Identify which cell holds the provided text, then report its (x, y) central coordinate. 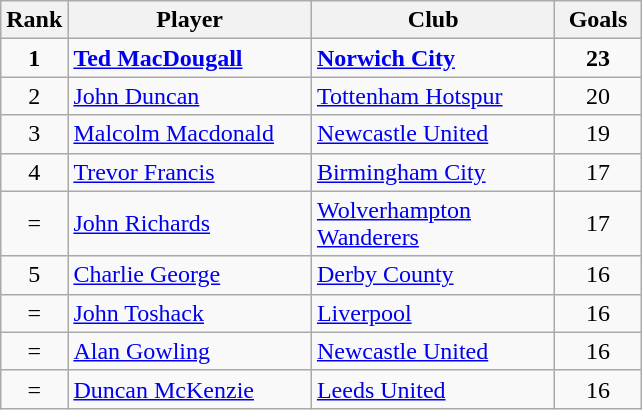
20 (598, 96)
19 (598, 134)
Alan Gowling (190, 351)
Club (433, 20)
Trevor Francis (190, 172)
Leeds United (433, 389)
2 (34, 96)
Charlie George (190, 275)
Player (190, 20)
John Toshack (190, 313)
Duncan McKenzie (190, 389)
Norwich City (433, 58)
Rank (34, 20)
3 (34, 134)
Ted MacDougall (190, 58)
Goals (598, 20)
Derby County (433, 275)
Wolverhampton Wanderers (433, 224)
4 (34, 172)
Birmingham City (433, 172)
Malcolm Macdonald (190, 134)
Tottenham Hotspur (433, 96)
23 (598, 58)
5 (34, 275)
1 (34, 58)
Liverpool (433, 313)
John Duncan (190, 96)
John Richards (190, 224)
